Capture the cell that displays the provided text and extract its [X, Y] central coordinate. 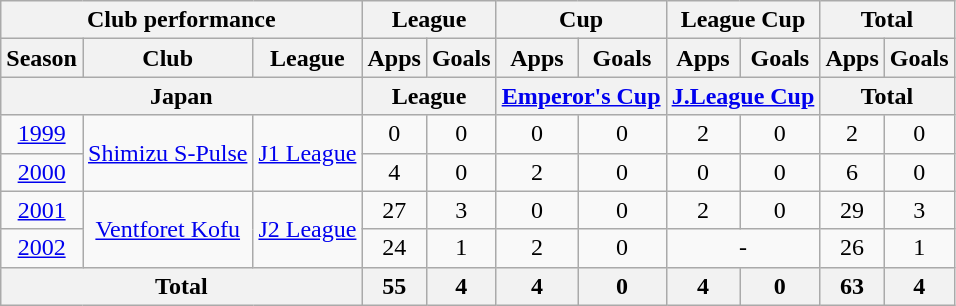
2000 [42, 172]
J.League Cup [743, 96]
27 [394, 210]
J2 League [308, 229]
League Cup [743, 20]
29 [852, 210]
2002 [42, 248]
55 [394, 286]
Season [42, 58]
63 [852, 286]
Cup [581, 20]
1999 [42, 134]
Ventforet Kofu [167, 229]
2001 [42, 210]
Japan [182, 96]
26 [852, 248]
J1 League [308, 153]
Shimizu S-Pulse [167, 153]
Club performance [182, 20]
6 [852, 172]
- [743, 248]
Emperor's Cup [581, 96]
24 [394, 248]
Club [167, 58]
